Return the (X, Y) coordinate for the center point of the cell that contains the specified text.  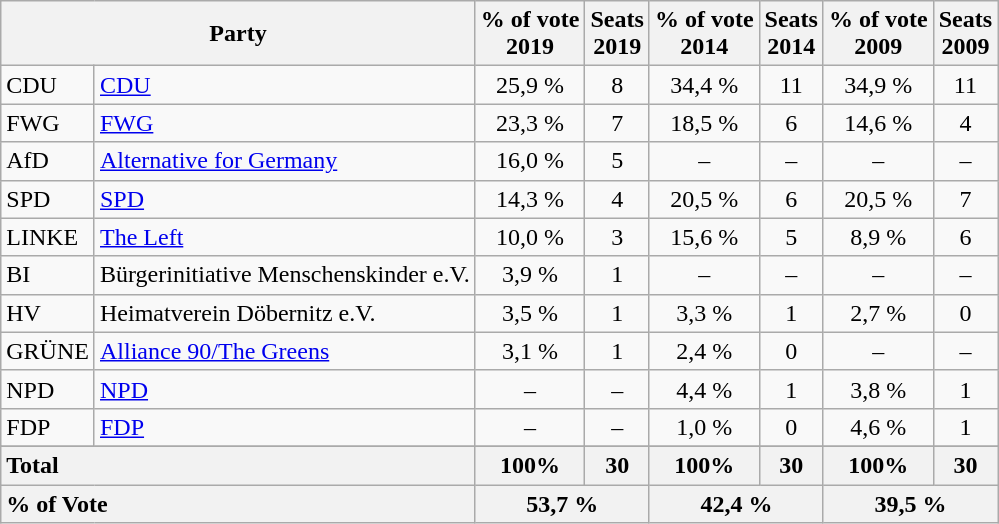
8 (617, 85)
2,7 % (878, 313)
Total (238, 465)
3,8 % (878, 389)
% of vote 2009 (878, 34)
3 (617, 237)
16,0 % (530, 161)
10,0 % (530, 237)
GRÜNE (48, 351)
Party (238, 34)
34,4 % (704, 85)
39,5 % (910, 503)
Alliance 90/The Greens (284, 351)
4,6 % (878, 427)
LINKE (48, 237)
% of vote2019 (530, 34)
% of Vote (238, 503)
Bürgerinitiative Menschenskinder e.V. (284, 275)
15,6 % (704, 237)
The Left (284, 237)
HV (48, 313)
4,4 % (704, 389)
18,5 % (704, 123)
Seats2014 (791, 34)
AfD (48, 161)
34,9 % (878, 85)
25,9 % (530, 85)
2,4 % (704, 351)
BI (48, 275)
14,3 % (530, 199)
14,6 % (878, 123)
1,0 % (704, 427)
3,1 % (530, 351)
8,9 % (878, 237)
3,9 % (530, 275)
Heimatverein Döbernitz e.V. (284, 313)
Alternative for Germany (284, 161)
3,5 % (530, 313)
23,3 % (530, 123)
42,4 % (736, 503)
53,7 % (562, 503)
3,3 % (704, 313)
% of vote2014 (704, 34)
Seats2009 (965, 34)
Seats2019 (617, 34)
